Find where the given text appears and provide that cell's center as (X, Y) coordinate. 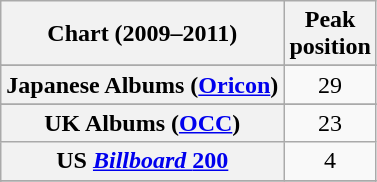
29 (330, 85)
Chart (2009–2011) (142, 34)
23 (330, 123)
Peakposition (330, 34)
4 (330, 161)
UK Albums (OCC) (142, 123)
US Billboard 200 (142, 161)
Japanese Albums (Oricon) (142, 85)
